Pinpoint the cell where the given text exists, returning its (x, y) midpoint coordinate. 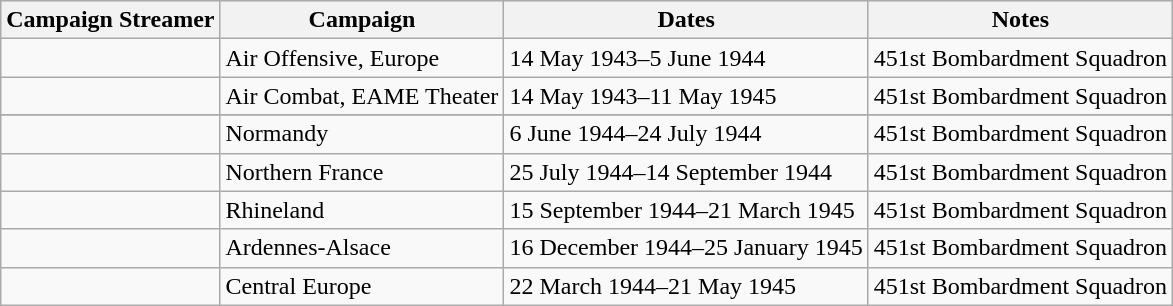
Rhineland (362, 210)
14 May 1943–5 June 1944 (686, 58)
14 May 1943–11 May 1945 (686, 96)
Campaign Streamer (110, 20)
16 December 1944–25 January 1945 (686, 248)
Air Combat, EAME Theater (362, 96)
22 March 1944–21 May 1945 (686, 286)
15 September 1944–21 March 1945 (686, 210)
25 July 1944–14 September 1944 (686, 172)
Northern France (362, 172)
Campaign (362, 20)
Normandy (362, 134)
Central Europe (362, 286)
Air Offensive, Europe (362, 58)
Ardennes-Alsace (362, 248)
6 June 1944–24 July 1944 (686, 134)
Dates (686, 20)
Notes (1020, 20)
